Detect which cell encompasses the target text, then output its (x, y) center coordinate. 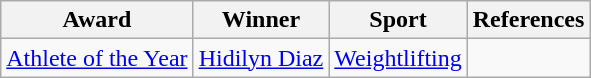
Sport (398, 20)
Winner (261, 20)
Hidilyn Diaz (261, 58)
Athlete of the Year (97, 58)
Award (97, 20)
References (528, 20)
Weightlifting (398, 58)
